From the cell containing the given text, extract its center point as [x, y] coordinate. 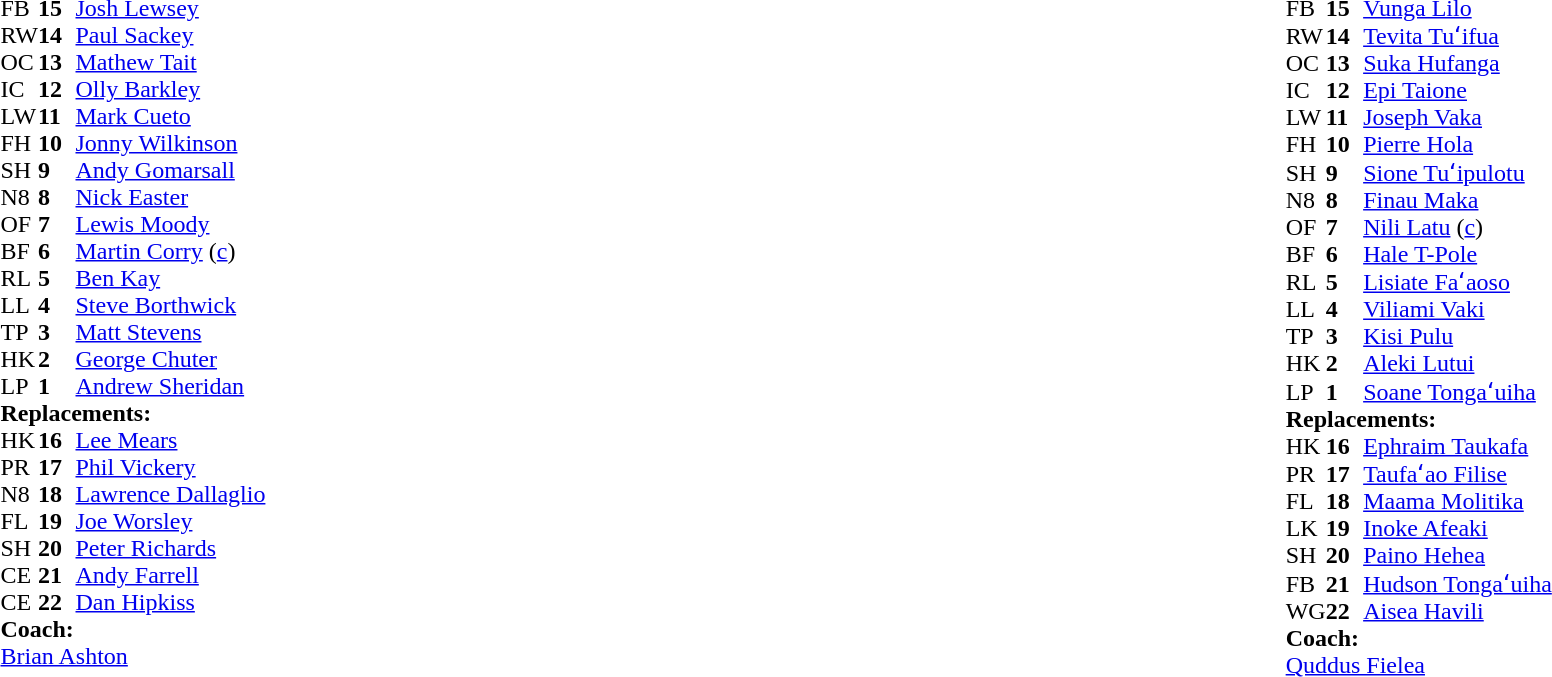
Paino Hehea [1458, 556]
Ephraim Taukafa [1458, 446]
Aisea Havili [1458, 612]
Andrew Sheridan [171, 386]
Joseph Vaka [1458, 118]
Maama Molitika [1458, 502]
Lisiate Faʻaoso [1458, 282]
Joe Worsley [171, 522]
Martin Corry (c) [171, 252]
Kisi Pulu [1458, 336]
Tevita Tuʻifua [1458, 36]
Lewis Moody [171, 224]
Hudson Tongaʻuiha [1458, 583]
Inoke Afeaki [1458, 528]
Brian Ashton [132, 656]
Dan Hipkiss [171, 602]
Ben Kay [171, 278]
Andy Farrell [171, 576]
Phil Vickery [171, 468]
FB [1306, 583]
Aleki Lutui [1458, 364]
WG [1306, 612]
Sione Tuʻipulotu [1458, 172]
Hale T-Pole [1458, 254]
Viliami Vaki [1458, 310]
Finau Maka [1458, 200]
Andy Gomarsall [171, 170]
Jonny Wilkinson [171, 144]
Steve Borthwick [171, 306]
Peter Richards [171, 548]
Nili Latu (c) [1458, 228]
Suka Hufanga [1458, 64]
Mark Cueto [171, 116]
Olly Barkley [171, 90]
Epi Taione [1458, 90]
Pierre Hola [1458, 144]
Mathew Tait [171, 62]
Nick Easter [171, 198]
George Chuter [171, 360]
LK [1306, 528]
Paul Sackey [171, 36]
Soane Tongaʻuiha [1458, 391]
Matt Stevens [171, 332]
Lawrence Dallaglio [171, 494]
Lee Mears [171, 440]
Taufaʻao Filise [1458, 474]
